Detect which cell encompasses the target text, then output its (x, y) center coordinate. 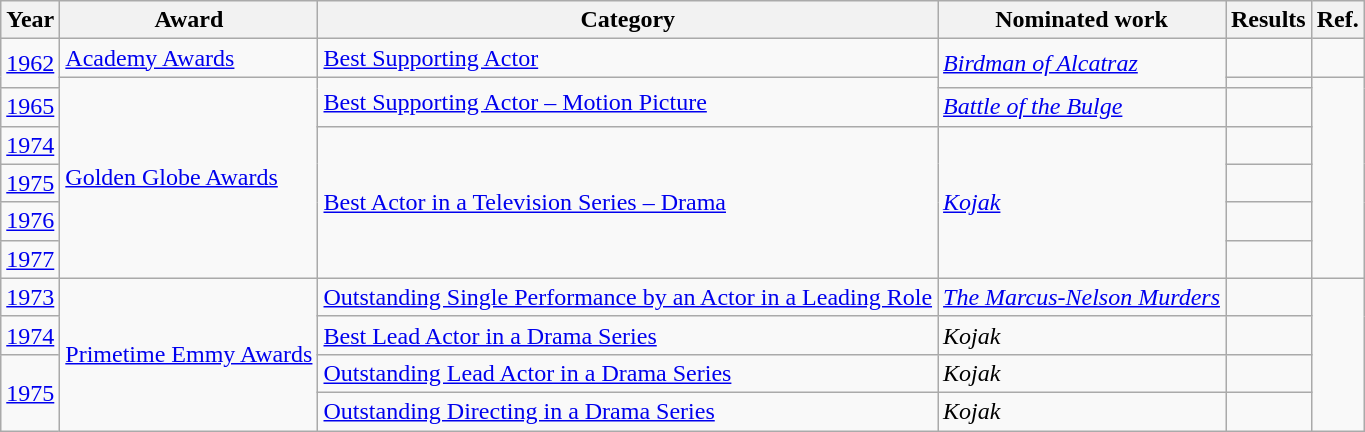
Award (189, 20)
Year (30, 20)
Outstanding Directing in a Drama Series (628, 411)
Primetime Emmy Awards (189, 354)
1977 (30, 259)
Academy Awards (189, 58)
Ref. (1338, 20)
Results (1269, 20)
Category (628, 20)
Nominated work (1082, 20)
Outstanding Lead Actor in a Drama Series (628, 373)
Golden Globe Awards (189, 178)
Birdman of Alcatraz (1082, 64)
1965 (30, 107)
Battle of the Bulge (1082, 107)
Outstanding Single Performance by an Actor in a Leading Role (628, 297)
Best Actor in a Television Series – Drama (628, 202)
Best Lead Actor in a Drama Series (628, 335)
1976 (30, 221)
1962 (30, 64)
Best Supporting Actor – Motion Picture (628, 102)
Best Supporting Actor (628, 58)
The Marcus-Nelson Murders (1082, 297)
1973 (30, 297)
